Output the [x, y] coordinate of the center of the cell containing the given text.  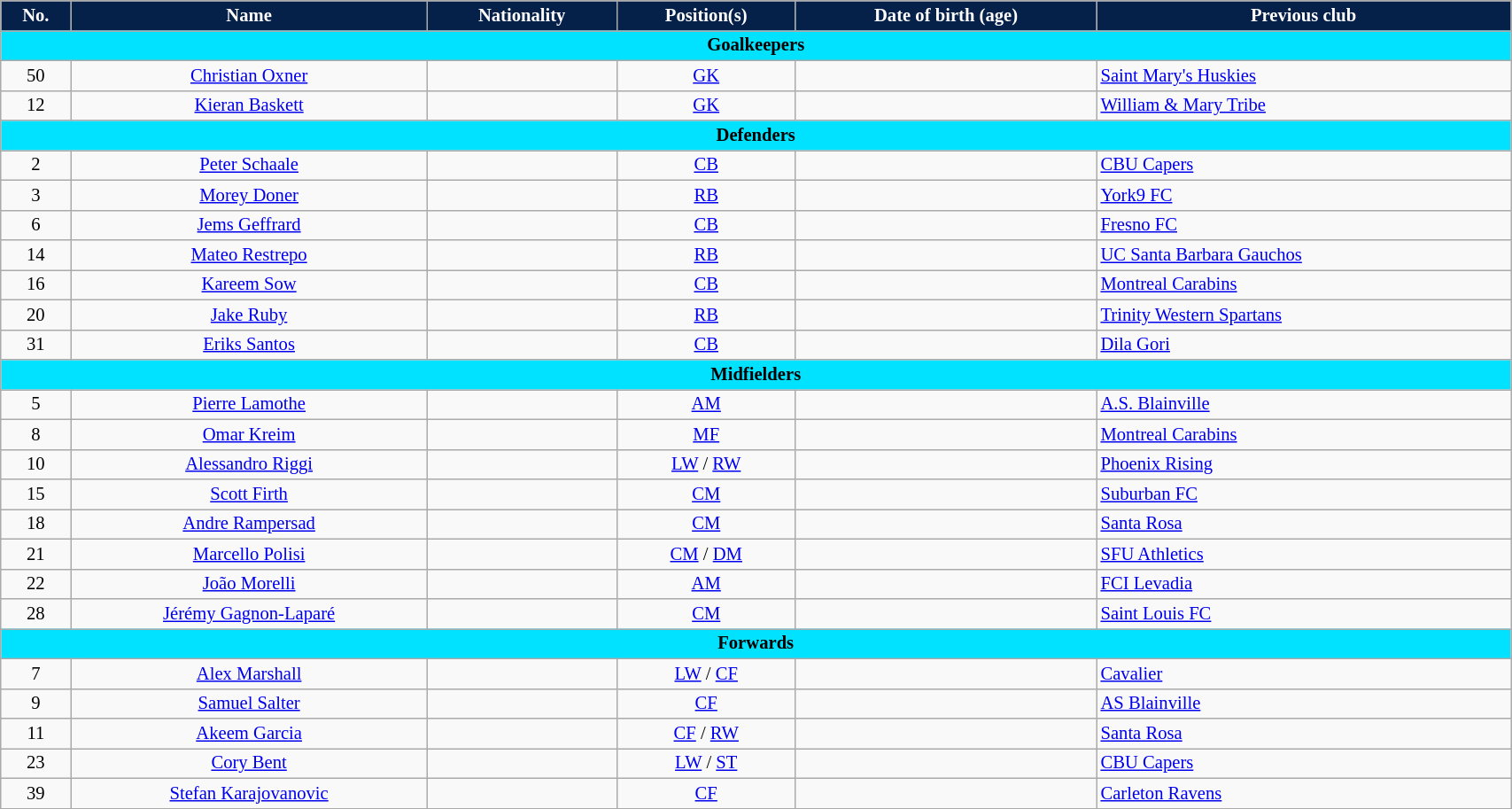
UC Santa Barbara Gauchos [1304, 254]
15 [35, 494]
14 [35, 254]
Marcello Polisi [249, 554]
Forwards [756, 643]
LW / CF [706, 673]
Omar Kreim [249, 434]
Nationality [522, 15]
LW / ST [706, 763]
Scott Firth [249, 494]
10 [35, 464]
8 [35, 434]
Cory Bent [249, 763]
9 [35, 704]
3 [35, 195]
Dila Gori [1304, 345]
Fresno FC [1304, 225]
2 [35, 165]
21 [35, 554]
Pierre Lamothe [249, 404]
CF / RW [706, 733]
Date of birth (age) [946, 15]
Trinity Western Spartans [1304, 315]
Alex Marshall [249, 673]
João Morelli [249, 584]
William & Mary Tribe [1304, 105]
Cavalier [1304, 673]
20 [35, 315]
No. [35, 15]
Peter Schaale [249, 165]
5 [35, 404]
23 [35, 763]
SFU Athletics [1304, 554]
Eriks Santos [249, 345]
Suburban FC [1304, 494]
A.S. Blainville [1304, 404]
Akeem Garcia [249, 733]
50 [35, 75]
18 [35, 524]
12 [35, 105]
Jérémy Gagnon-Laparé [249, 614]
Previous club [1304, 15]
Stefan Karajovanovic [249, 793]
MF [706, 434]
6 [35, 225]
Morey Doner [249, 195]
Midfielders [756, 375]
Name [249, 15]
Samuel Salter [249, 704]
39 [35, 793]
7 [35, 673]
Defenders [756, 136]
Kareem Sow [249, 284]
16 [35, 284]
Alessandro Riggi [249, 464]
22 [35, 584]
Saint Mary's Huskies [1304, 75]
Jems Geffrard [249, 225]
Andre Rampersad [249, 524]
Carleton Ravens [1304, 793]
11 [35, 733]
Phoenix Rising [1304, 464]
FCI Levadia [1304, 584]
AS Blainville [1304, 704]
LW / RW [706, 464]
Christian Oxner [249, 75]
28 [35, 614]
Mateo Restrepo [249, 254]
31 [35, 345]
York9 FC [1304, 195]
Goalkeepers [756, 45]
Kieran Baskett [249, 105]
CM / DM [706, 554]
Saint Louis FC [1304, 614]
Position(s) [706, 15]
Jake Ruby [249, 315]
